Detect which cell encompasses the target text, then output its [X, Y] center coordinate. 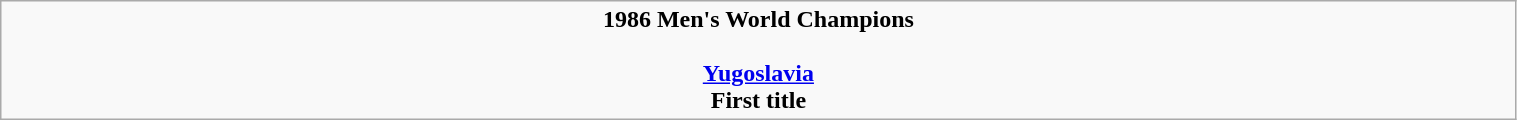
1986 Men's World ChampionsYugoslaviaFirst title [758, 60]
